Detect which cell encompasses the target text, then output its (x, y) center coordinate. 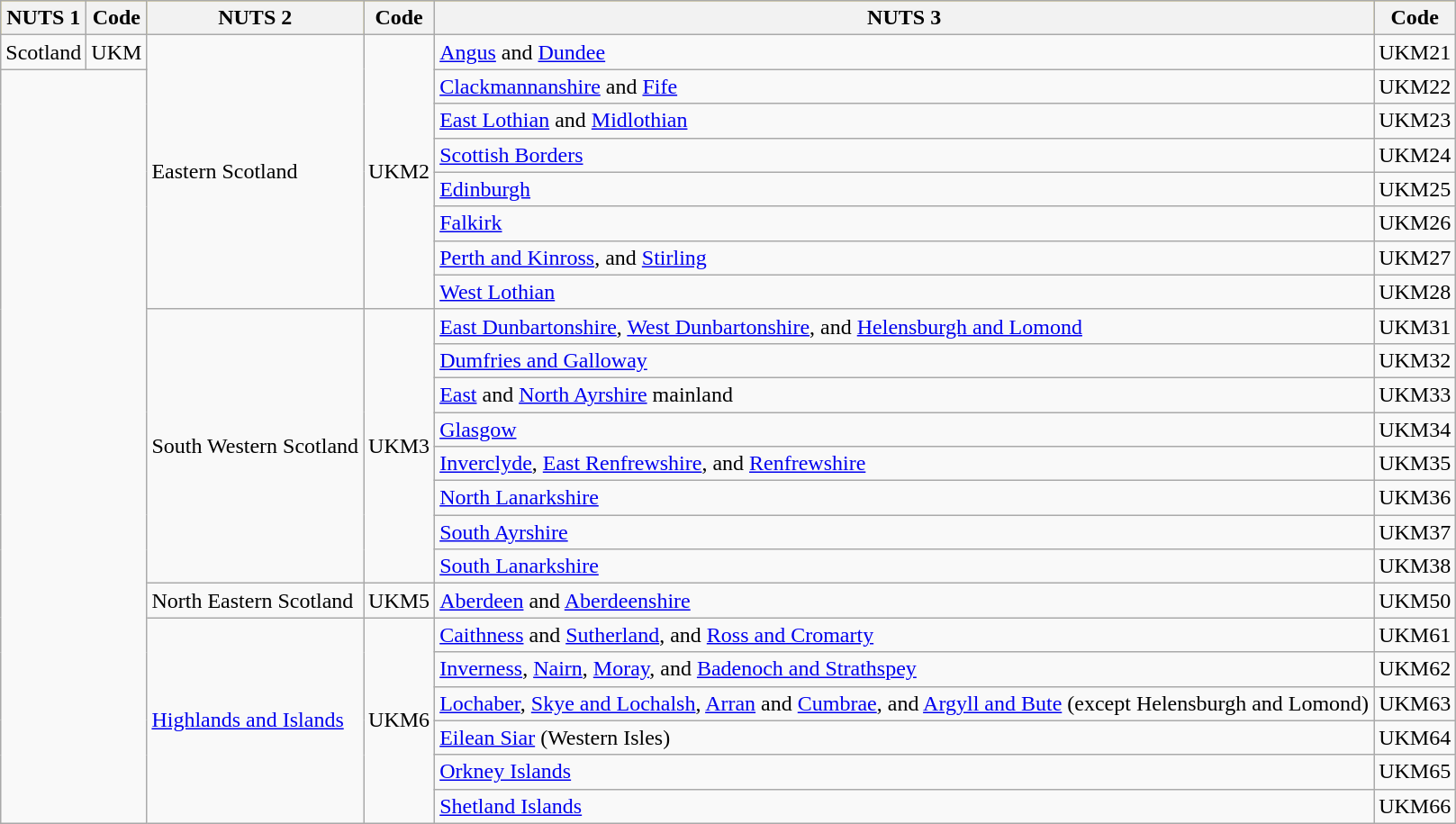
Dumfries and Galloway (904, 360)
UKM38 (1415, 566)
NUTS 1 (43, 18)
UKM27 (1415, 258)
Eilean Siar (Western Isles) (904, 738)
UKM32 (1415, 360)
UKM25 (1415, 189)
Scotland (43, 52)
UKM36 (1415, 498)
UKM5 (400, 601)
Aberdeen and Aberdeenshire (904, 601)
Scottish Borders (904, 155)
UKM28 (1415, 292)
UKM33 (1415, 394)
East and North Ayrshire mainland (904, 394)
UKM2 (400, 172)
Highlands and Islands (256, 720)
UKM62 (1415, 669)
UKM3 (400, 446)
UKM21 (1415, 52)
Falkirk (904, 223)
UKM26 (1415, 223)
Inverness, Nairn, Moray, and Badenoch and Strathspey (904, 669)
UKM31 (1415, 326)
UKM24 (1415, 155)
Lochaber, Skye and Lochalsh, Arran and Cumbrae, and Argyll and Bute (except Helensburgh and Lomond) (904, 703)
UKM65 (1415, 772)
Clackmannanshire and Fife (904, 86)
UKM63 (1415, 703)
NUTS 3 (904, 18)
West Lothian (904, 292)
UKM (117, 52)
Shetland Islands (904, 806)
UKM61 (1415, 635)
Edinburgh (904, 189)
Angus and Dundee (904, 52)
UKM22 (1415, 86)
Inverclyde, East Renfrewshire, and Renfrewshire (904, 464)
Caithness and Sutherland, and Ross and Cromarty (904, 635)
South Ayrshire (904, 532)
UKM6 (400, 720)
UKM23 (1415, 121)
Orkney Islands (904, 772)
South Lanarkshire (904, 566)
Glasgow (904, 430)
UKM66 (1415, 806)
NUTS 2 (256, 18)
East Lothian and Midlothian (904, 121)
Eastern Scotland (256, 172)
South Western Scotland (256, 446)
UKM34 (1415, 430)
UKM64 (1415, 738)
East Dunbartonshire, West Dunbartonshire, and Helensburgh and Lomond (904, 326)
North Eastern Scotland (256, 601)
North Lanarkshire (904, 498)
Perth and Kinross, and Stirling (904, 258)
UKM35 (1415, 464)
UKM50 (1415, 601)
UKM37 (1415, 532)
